Return the (x, y) coordinate for the center point of the cell that contains the specified text.  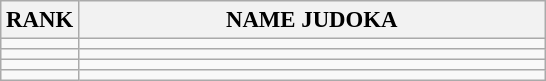
NAME JUDOKA (312, 20)
RANK (40, 20)
